Locate the cell with the specified text and output its (x, y) center coordinate. 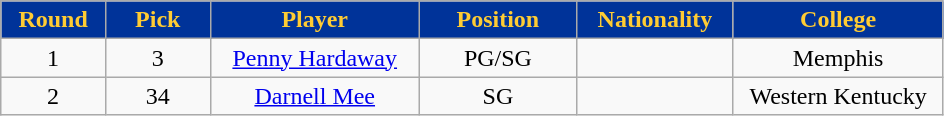
2 (54, 96)
College (838, 20)
Darnell Mee (314, 96)
Western Kentucky (838, 96)
SG (498, 96)
Nationality (654, 20)
3 (158, 58)
1 (54, 58)
Position (498, 20)
PG/SG (498, 58)
Round (54, 20)
Memphis (838, 58)
Pick (158, 20)
Penny Hardaway (314, 58)
Player (314, 20)
34 (158, 96)
